Identify which cell holds the provided text, then report its (X, Y) central coordinate. 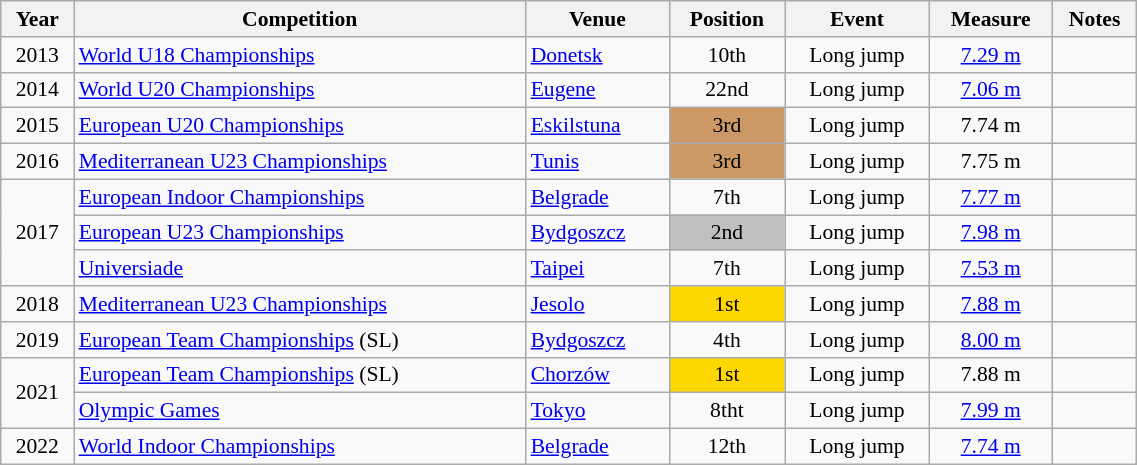
2022 (38, 447)
2016 (38, 162)
2014 (38, 90)
2nd (727, 233)
Eskilstuna (598, 126)
European U20 Championships (300, 126)
7.06 m (990, 90)
European U23 Championships (300, 233)
8tht (727, 411)
22nd (727, 90)
Notes (1094, 19)
2017 (38, 232)
12th (727, 447)
Tunis (598, 162)
7.29 m (990, 55)
Competition (300, 19)
10th (727, 55)
World U20 Championships (300, 90)
7.53 m (990, 269)
Chorzów (598, 375)
Event (857, 19)
2019 (38, 340)
2021 (38, 392)
Eugene (598, 90)
Jesolo (598, 304)
European Indoor Championships (300, 197)
Venue (598, 19)
2015 (38, 126)
Tokyo (598, 411)
Position (727, 19)
4th (727, 340)
7.99 m (990, 411)
Donetsk (598, 55)
7.75 m (990, 162)
7.98 m (990, 233)
Measure (990, 19)
8.00 m (990, 340)
Taipei (598, 269)
World U18 Championships (300, 55)
2018 (38, 304)
Olympic Games (300, 411)
Year (38, 19)
Universiade (300, 269)
2013 (38, 55)
7.77 m (990, 197)
World Indoor Championships (300, 447)
